Search for the cell housing the specified text and yield its [x, y] center coordinate. 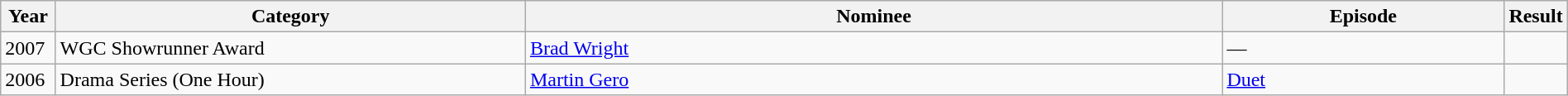
Year [28, 17]
— [1363, 48]
Result [1536, 17]
Drama Series (One Hour) [290, 79]
2006 [28, 79]
WGC Showrunner Award [290, 48]
Duet [1363, 79]
Episode [1363, 17]
Martin Gero [873, 79]
2007 [28, 48]
Brad Wright [873, 48]
Category [290, 17]
Nominee [873, 17]
